Extract the [X, Y] coordinate from the center of the cell holding the provided text.  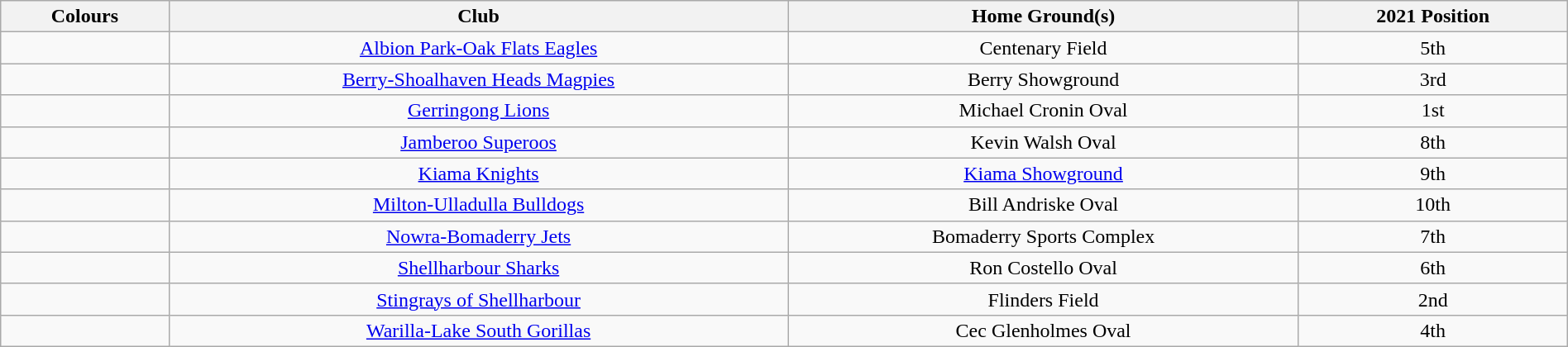
9th [1432, 173]
Nowra-Bomaderry Jets [478, 236]
Colours [84, 17]
Stingrays of Shellharbour [478, 299]
Centenary Field [1044, 48]
7th [1432, 236]
Michael Cronin Oval [1044, 111]
Kiama Knights [478, 173]
Gerringong Lions [478, 111]
1st [1432, 111]
2nd [1432, 299]
Milton-Ulladulla Bulldogs [478, 205]
Kiama Showground [1044, 173]
Bill Andriske Oval [1044, 205]
2021 Position [1432, 17]
Bomaderry Sports Complex [1044, 236]
Berry-Shoalhaven Heads Magpies [478, 79]
5th [1432, 48]
4th [1432, 330]
Club [478, 17]
Albion Park-Oak Flats Eagles [478, 48]
Jamberoo Superoos [478, 142]
Flinders Field [1044, 299]
10th [1432, 205]
Berry Showground [1044, 79]
Warilla-Lake South Gorillas [478, 330]
Kevin Walsh Oval [1044, 142]
Home Ground(s) [1044, 17]
6th [1432, 268]
Ron Costello Oval [1044, 268]
8th [1432, 142]
Shellharbour Sharks [478, 268]
Cec Glenholmes Oval [1044, 330]
3rd [1432, 79]
